Find where the given text appears and provide that cell's center as [x, y] coordinate. 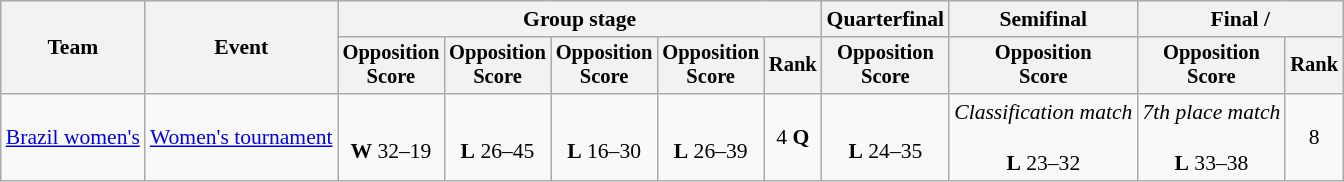
Team [73, 48]
W 32–19 [392, 138]
Group stage [580, 19]
L 24–35 [886, 138]
4 Q [793, 138]
Women's tournament [242, 138]
Event [242, 48]
Semifinal [1043, 19]
L 16–30 [604, 138]
Classification matchL 23–32 [1043, 138]
8 [1314, 138]
Quarterfinal [886, 19]
L 26–39 [710, 138]
Final / [1240, 19]
7th place matchL 33–38 [1211, 138]
Brazil women's [73, 138]
L 26–45 [498, 138]
